Return the (x, y) coordinate for the center point of the cell that contains the specified text.  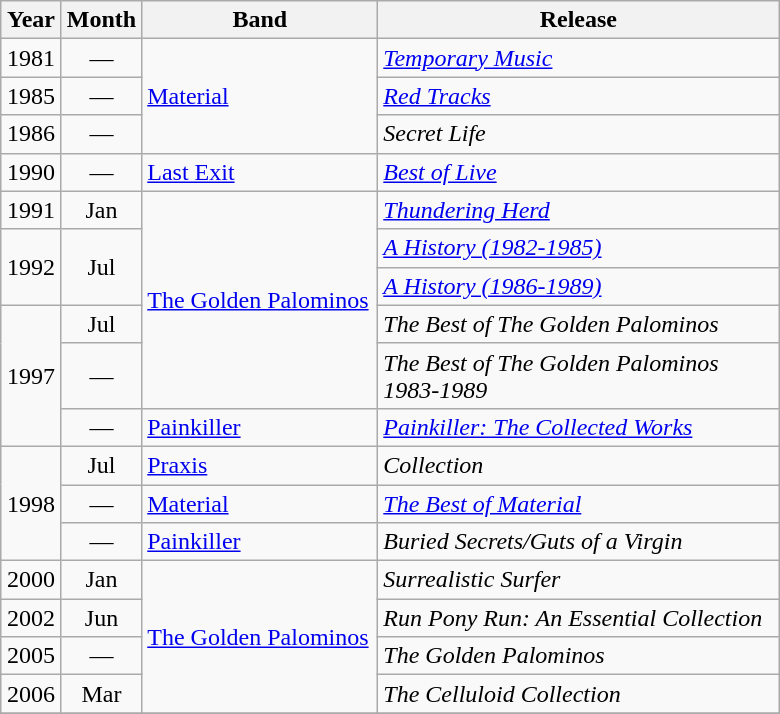
Year (32, 20)
Release (578, 20)
Surrealistic Surfer (578, 580)
Last Exit (260, 172)
Praxis (260, 465)
2005 (32, 656)
Jun (101, 618)
Buried Secrets/Guts of a Virgin (578, 542)
2002 (32, 618)
Mar (101, 694)
Secret Life (578, 134)
Band (260, 20)
1985 (32, 96)
1986 (32, 134)
The Celluloid Collection (578, 694)
1991 (32, 210)
A History (1986-1989) (578, 286)
Collection (578, 465)
2006 (32, 694)
Temporary Music (578, 58)
2000 (32, 580)
Best of Live (578, 172)
Painkiller: The Collected Works (578, 427)
Thundering Herd (578, 210)
1998 (32, 503)
1997 (32, 376)
The Best of The Golden Palominos (578, 324)
The Best of Material (578, 503)
Month (101, 20)
The Best of The Golden Palominos 1983-1989 (578, 376)
Run Pony Run: An Essential Collection (578, 618)
Red Tracks (578, 96)
1981 (32, 58)
1990 (32, 172)
1992 (32, 267)
A History (1982-1985) (578, 248)
